Identify which cell holds the provided text, then report its (x, y) central coordinate. 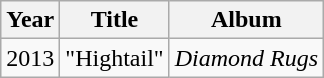
Year (30, 20)
Diamond Rugs (246, 58)
Album (246, 20)
2013 (30, 58)
"Hightail" (114, 58)
Title (114, 20)
